Search for the cell housing the specified text and yield its [X, Y] center coordinate. 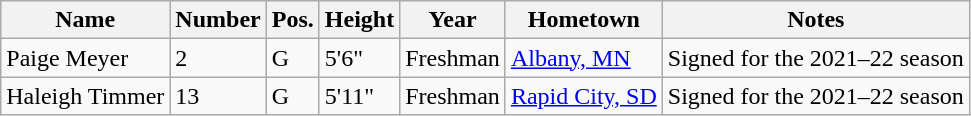
Rapid City, SD [584, 96]
Year [453, 20]
Paige Meyer [86, 58]
Name [86, 20]
5'11" [359, 96]
Hometown [584, 20]
Albany, MN [584, 58]
Notes [816, 20]
2 [218, 58]
Haleigh Timmer [86, 96]
Pos. [292, 20]
Height [359, 20]
13 [218, 96]
Number [218, 20]
5'6" [359, 58]
